For the text-containing cell, return its midpoint in (X, Y) coordinate format. 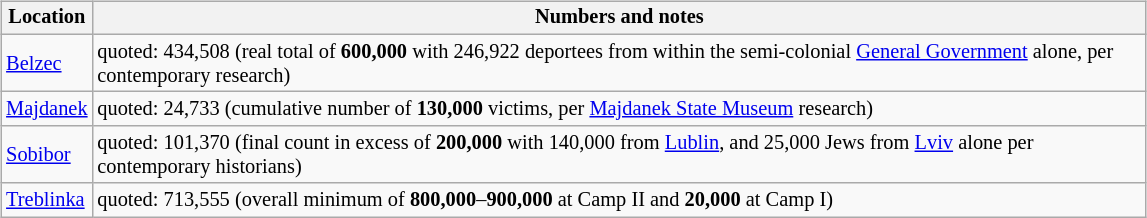
quoted: 434,508 (real total of 600,000 with 246,922 deportees from within the semi-colonial General Government alone, per contemporary research) (619, 63)
quoted: 713,555 (overall minimum of 800,000–900,000 at Camp II and 20,000 at Camp I) (619, 200)
Majdanek (46, 109)
Belzec (46, 63)
Location (46, 18)
Numbers and notes (619, 18)
Treblinka (46, 200)
quoted: 24,733 (cumulative number of 130,000 victims, per Majdanek State Museum research) (619, 109)
Sobibor (46, 155)
quoted: 101,370 (final count in excess of 200,000 with 140,000 from Lublin, and 25,000 Jews from Lviv alone per contemporary historians) (619, 155)
